For the text-containing cell, return its midpoint in [X, Y] coordinate format. 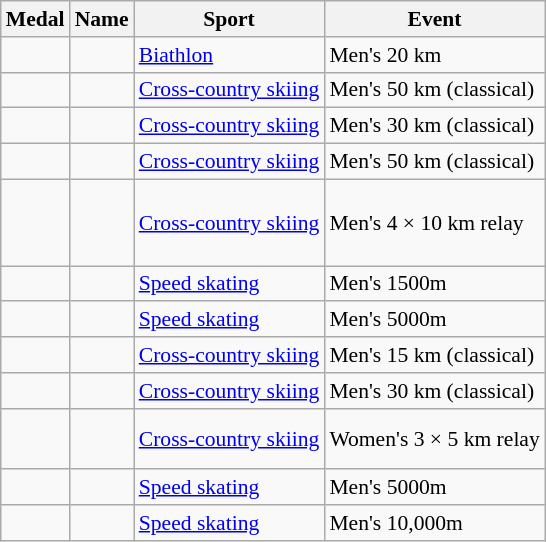
Biathlon [230, 55]
Medal [36, 19]
Event [434, 19]
Men's 20 km [434, 55]
Men's 4 × 10 km relay [434, 222]
Women's 3 × 5 km relay [434, 438]
Men's 10,000m [434, 523]
Men's 15 km (classical) [434, 355]
Sport [230, 19]
Men's 1500m [434, 284]
Name [102, 19]
